Determine the [x, y] coordinate at the center of the cell enclosing the given text.  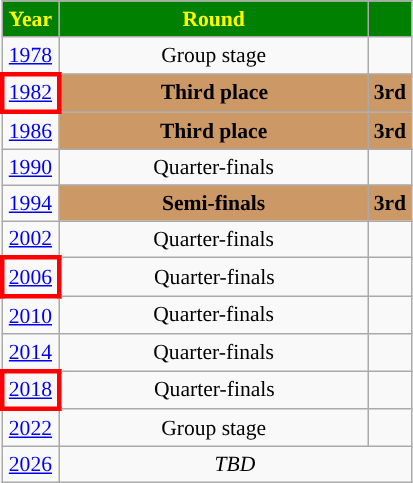
1990 [30, 168]
1994 [30, 203]
2010 [30, 316]
Year [30, 19]
2014 [30, 352]
2026 [30, 465]
2006 [30, 278]
Round [214, 19]
1978 [30, 56]
1982 [30, 94]
2022 [30, 428]
2002 [30, 240]
TBD [236, 465]
2018 [30, 390]
Semi-finals [214, 203]
1986 [30, 132]
